Locate the cell with the specified text and output its [X, Y] center coordinate. 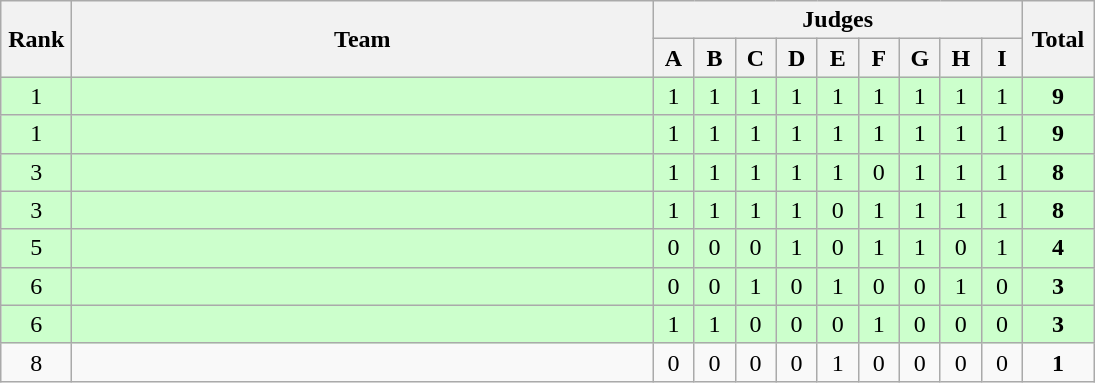
D [796, 58]
G [920, 58]
C [756, 58]
Rank [36, 39]
4 [1058, 248]
A [674, 58]
5 [36, 248]
Team [362, 39]
B [714, 58]
H [960, 58]
E [838, 58]
Total [1058, 39]
F [878, 58]
I [1002, 58]
Judges [838, 20]
